Output the (x, y) coordinate of the center of the cell containing the given text.  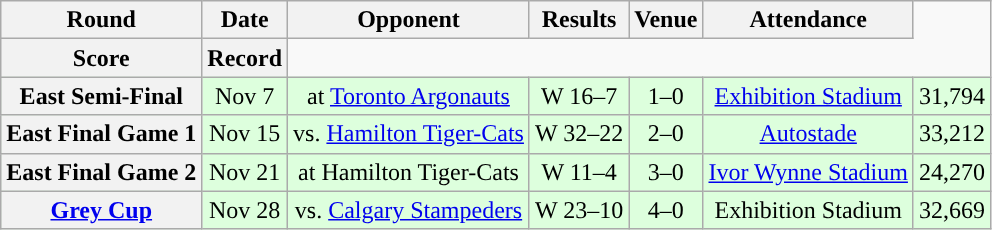
Nov 15 (245, 134)
vs. Hamilton Tiger-Cats (409, 134)
32,669 (952, 210)
vs. Calgary Stampeders (409, 210)
Ivor Wynne Stadium (808, 172)
Grey Cup (102, 210)
at Toronto Argonauts (409, 96)
Nov 28 (245, 210)
3–0 (666, 172)
Round (102, 20)
East Semi-Final (102, 96)
1–0 (666, 96)
Autostade (808, 134)
W 16–7 (578, 96)
33,212 (952, 134)
2–0 (666, 134)
W 32–22 (578, 134)
24,270 (952, 172)
W 11–4 (578, 172)
Opponent (409, 20)
31,794 (952, 96)
Nov 21 (245, 172)
Results (578, 20)
East Final Game 2 (102, 172)
W 23–10 (578, 210)
Date (245, 20)
East Final Game 1 (102, 134)
Record (245, 58)
Venue (666, 20)
Nov 7 (245, 96)
4–0 (666, 210)
at Hamilton Tiger-Cats (409, 172)
Score (102, 58)
Attendance (808, 20)
